Find where the given text appears and provide that cell's center as (X, Y) coordinate. 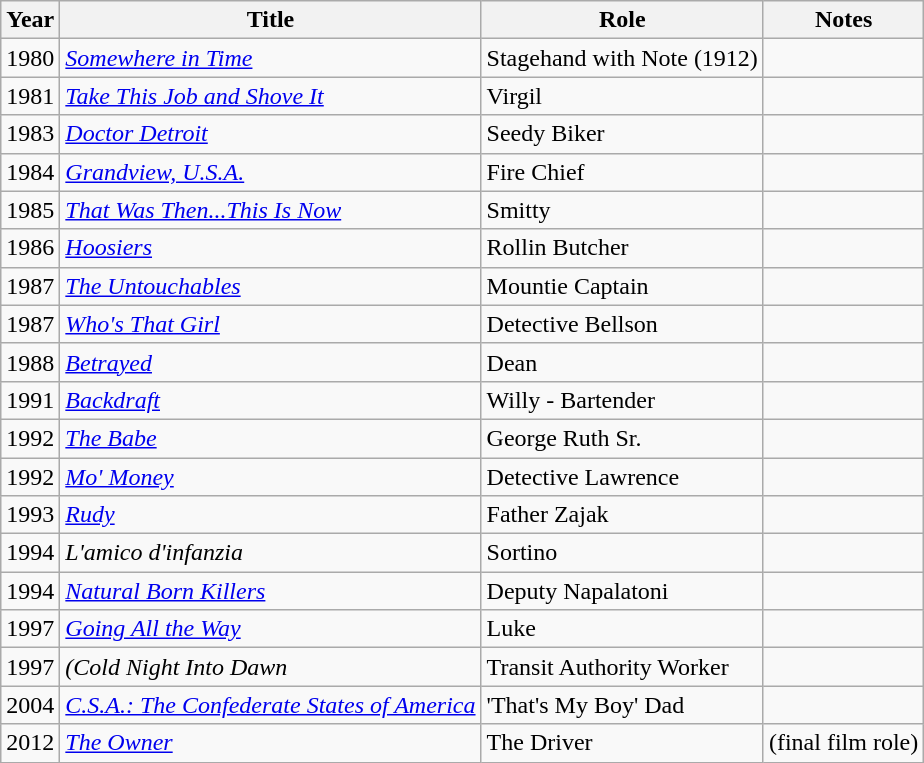
1985 (30, 210)
The Babe (270, 438)
Backdraft (270, 400)
Who's That Girl (270, 324)
Grandview, U.S.A. (270, 172)
1993 (30, 515)
Stagehand with Note (1912) (622, 58)
Doctor Detroit (270, 134)
Willy - Bartender (622, 400)
Year (30, 20)
'That's My Boy' Dad (622, 705)
Detective Bellson (622, 324)
1983 (30, 134)
1991 (30, 400)
Rollin Butcher (622, 248)
Somewhere in Time (270, 58)
George Ruth Sr. (622, 438)
Betrayed (270, 362)
1986 (30, 248)
Title (270, 20)
Seedy Biker (622, 134)
Natural Born Killers (270, 591)
Mountie Captain (622, 286)
Notes (843, 20)
(final film role) (843, 743)
1988 (30, 362)
Take This Job and Shove It (270, 96)
Going All the Way (270, 629)
The Driver (622, 743)
Fire Chief (622, 172)
Rudy (270, 515)
Transit Authority Worker (622, 667)
That Was Then...This Is Now (270, 210)
L'amico d'infanzia (270, 553)
Role (622, 20)
The Owner (270, 743)
C.S.A.: The Confederate States of America (270, 705)
Luke (622, 629)
Hoosiers (270, 248)
Father Zajak (622, 515)
Deputy Napalatoni (622, 591)
Detective Lawrence (622, 477)
2004 (30, 705)
The Untouchables (270, 286)
1984 (30, 172)
(Cold Night Into Dawn (270, 667)
Dean (622, 362)
1980 (30, 58)
2012 (30, 743)
Virgil (622, 96)
Mo' Money (270, 477)
Sortino (622, 553)
1981 (30, 96)
Smitty (622, 210)
